Provide the (X, Y) coordinate of the cell's center where the given text is located.  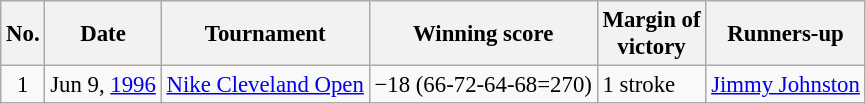
Date (103, 34)
Jimmy Johnston (786, 85)
No. (23, 34)
Tournament (265, 34)
1 (23, 85)
Runners-up (786, 34)
Winning score (483, 34)
−18 (66-72-64-68=270) (483, 85)
Margin ofvictory (652, 34)
Nike Cleveland Open (265, 85)
Jun 9, 1996 (103, 85)
1 stroke (652, 85)
